From the cell containing the given text, extract its center point as (X, Y) coordinate. 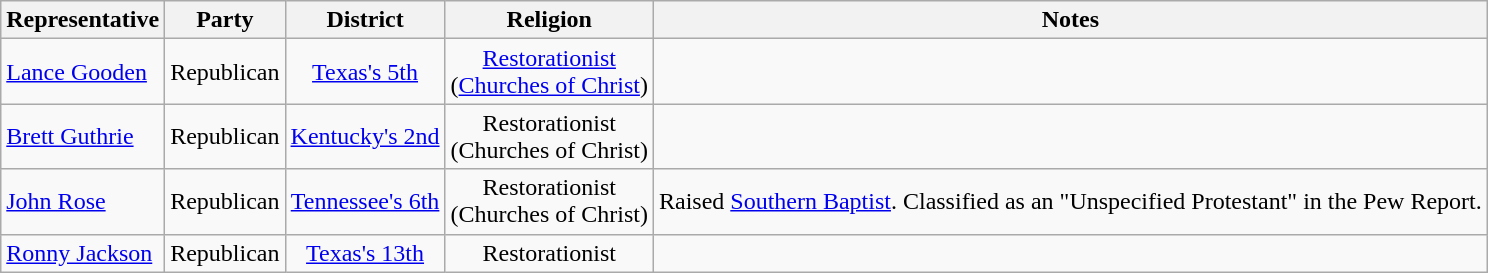
Notes (1070, 20)
Texas's 13th (365, 253)
Raised Southern Baptist. Classified as an "Unspecified Protestant" in the Pew Report. (1070, 202)
Texas's 5th (365, 72)
District (365, 20)
Religion (549, 20)
Party (225, 20)
Tennessee's 6th (365, 202)
Lance Gooden (83, 72)
Brett Guthrie (83, 136)
Representative (83, 20)
Ronny Jackson (83, 253)
John Rose (83, 202)
Kentucky's 2nd (365, 136)
Restorationist (549, 253)
